Pinpoint the cell where the given text exists, returning its [x, y] midpoint coordinate. 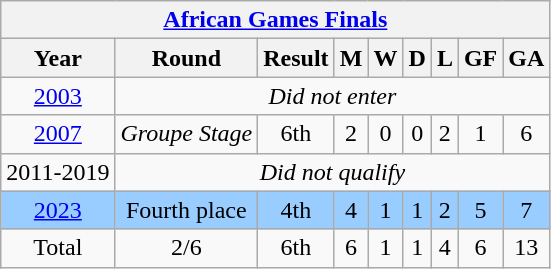
Did not qualify [332, 172]
5 [480, 210]
2011-2019 [58, 172]
Fourth place [186, 210]
African Games Finals [276, 20]
Result [296, 58]
GA [526, 58]
Did not enter [332, 96]
2007 [58, 134]
Total [58, 248]
2023 [58, 210]
4th [296, 210]
W [386, 58]
2003 [58, 96]
Year [58, 58]
GF [480, 58]
7 [526, 210]
2/6 [186, 248]
Round [186, 58]
Groupe Stage [186, 134]
M [351, 58]
D [417, 58]
L [444, 58]
13 [526, 248]
